Extract the (x, y) coordinate from the center of the cell holding the provided text.  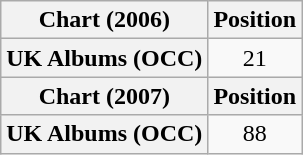
88 (255, 134)
Chart (2006) (104, 20)
21 (255, 58)
Chart (2007) (104, 96)
